Search for the cell housing the specified text and yield its [X, Y] center coordinate. 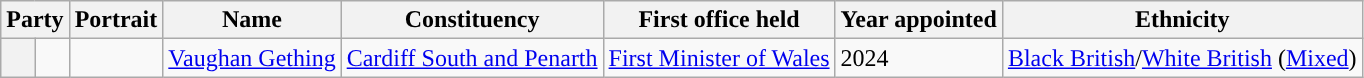
First office held [719, 20]
Black British/White British (Mixed) [1182, 58]
Vaughan Gething [252, 58]
Ethnicity [1182, 20]
Portrait [116, 20]
Party [35, 20]
Name [252, 20]
2024 [918, 58]
Constituency [472, 20]
Cardiff South and Penarth [472, 58]
First Minister of Wales [719, 58]
Year appointed [918, 20]
